Find where the given text appears and provide that cell's center as [X, Y] coordinate. 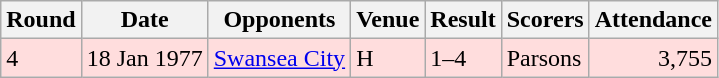
Venue [388, 20]
4 [41, 58]
H [388, 58]
3,755 [653, 58]
Parsons [545, 58]
Opponents [279, 20]
Attendance [653, 20]
18 Jan 1977 [144, 58]
Round [41, 20]
Scorers [545, 20]
Swansea City [279, 58]
Result [463, 20]
1–4 [463, 58]
Date [144, 20]
